Determine the (x, y) coordinate at the center of the cell enclosing the given text.  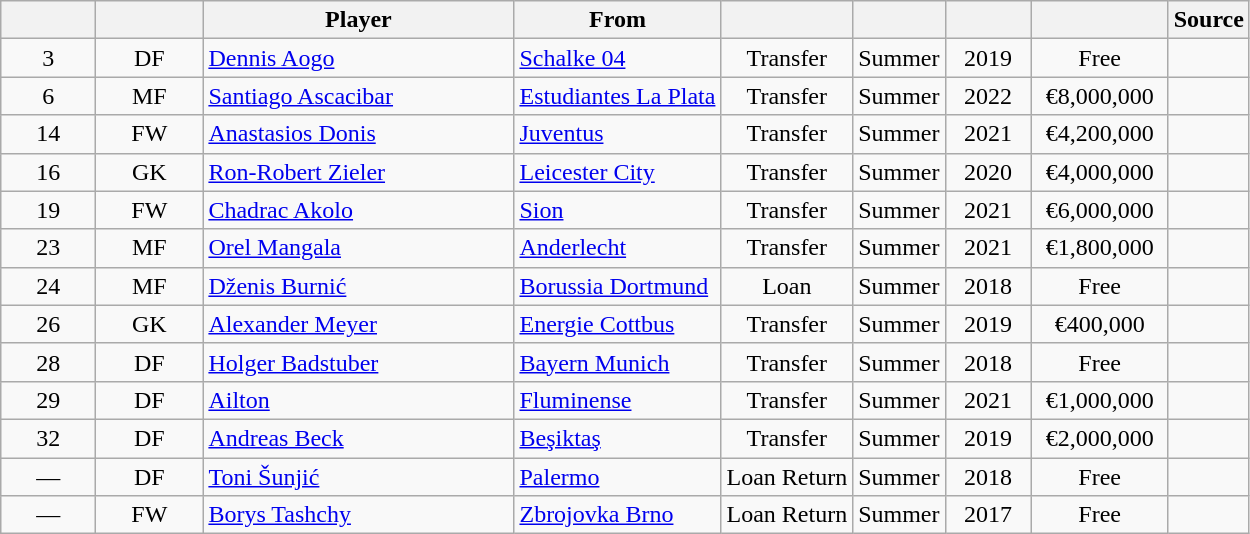
6 (48, 96)
2020 (988, 172)
23 (48, 248)
Dennis Aogo (358, 58)
Energie Cottbus (618, 324)
Sion (618, 210)
24 (48, 286)
28 (48, 362)
Borys Tashchy (358, 515)
€1,800,000 (1100, 248)
14 (48, 134)
Palermo (618, 477)
Andreas Beck (358, 438)
16 (48, 172)
€1,000,000 (1100, 400)
Loan (787, 286)
Ailton (358, 400)
Holger Badstuber (358, 362)
Bayern Munich (618, 362)
€8,000,000 (1100, 96)
Anderlecht (618, 248)
Chadrac Akolo (358, 210)
Fluminense (618, 400)
Santiago Ascacibar (358, 96)
3 (48, 58)
Source (1208, 20)
2022 (988, 96)
€4,200,000 (1100, 134)
Orel Mangala (358, 248)
Dženis Burnić (358, 286)
€2,000,000 (1100, 438)
Zbrojovka Brno (618, 515)
Juventus (618, 134)
Alexander Meyer (358, 324)
2017 (988, 515)
€400,000 (1100, 324)
Borussia Dortmund (618, 286)
€4,000,000 (1100, 172)
€6,000,000 (1100, 210)
26 (48, 324)
Beşiktaş (618, 438)
From (618, 20)
Toni Šunjić (358, 477)
32 (48, 438)
Anastasios Donis (358, 134)
Estudiantes La Plata (618, 96)
Ron-Robert Zieler (358, 172)
Schalke 04 (618, 58)
Player (358, 20)
29 (48, 400)
19 (48, 210)
Leicester City (618, 172)
